Output the (x, y) coordinate of the center of the cell containing the given text.  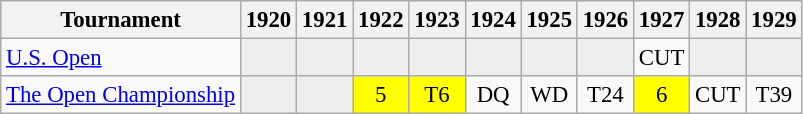
1923 (437, 20)
The Open Championship (121, 95)
1921 (325, 20)
DQ (493, 95)
6 (661, 95)
1929 (774, 20)
WD (549, 95)
1928 (718, 20)
U.S. Open (121, 58)
T24 (605, 95)
1920 (268, 20)
1922 (381, 20)
1924 (493, 20)
5 (381, 95)
1927 (661, 20)
1925 (549, 20)
T6 (437, 95)
1926 (605, 20)
Tournament (121, 20)
T39 (774, 95)
